Scan for the cell matching the given text and deliver its [X, Y] coordinate at center. 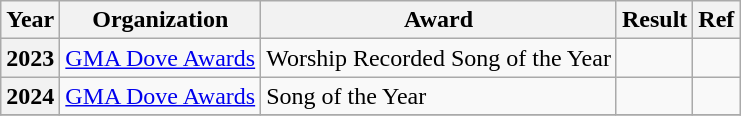
Song of the Year [439, 96]
Result [654, 20]
Award [439, 20]
Organization [160, 20]
2023 [30, 58]
2024 [30, 96]
Ref [716, 20]
Year [30, 20]
Worship Recorded Song of the Year [439, 58]
